Determine the (X, Y) coordinate at the center of the cell enclosing the given text.  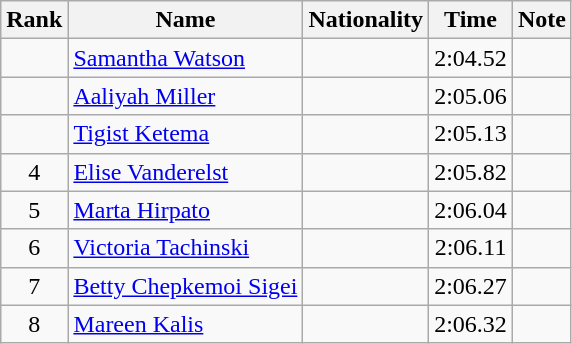
2:06.11 (471, 248)
2:05.06 (471, 96)
Note (542, 20)
Mareen Kalis (186, 324)
2:05.13 (471, 134)
Tigist Ketema (186, 134)
7 (34, 286)
2:04.52 (471, 58)
5 (34, 210)
Marta Hirpato (186, 210)
2:06.32 (471, 324)
2:06.27 (471, 286)
4 (34, 172)
6 (34, 248)
2:06.04 (471, 210)
Elise Vanderelst (186, 172)
Name (186, 20)
Samantha Watson (186, 58)
Nationality (366, 20)
Aaliyah Miller (186, 96)
2:05.82 (471, 172)
Betty Chepkemoi Sigei (186, 286)
Time (471, 20)
8 (34, 324)
Victoria Tachinski (186, 248)
Rank (34, 20)
